Detect which cell encompasses the target text, then output its (X, Y) center coordinate. 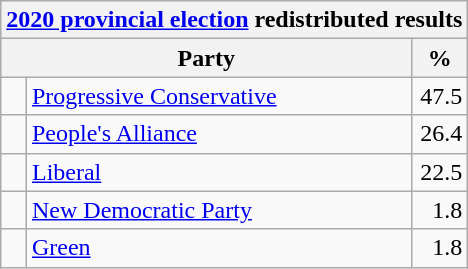
% (440, 58)
47.5 (440, 96)
Party (206, 58)
22.5 (440, 172)
People's Alliance (218, 134)
New Democratic Party (218, 210)
2020 provincial election redistributed results (234, 20)
26.4 (440, 134)
Green (218, 248)
Liberal (218, 172)
Progressive Conservative (218, 96)
